Output the [X, Y] coordinate of the center of the cell containing the given text.  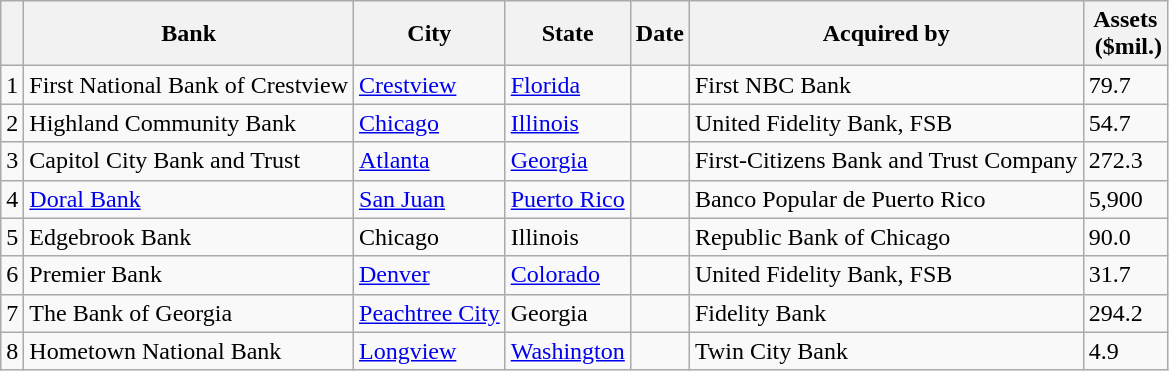
Washington [568, 351]
The Bank of Georgia [189, 313]
2 [12, 123]
First-Citizens Bank and Trust Company [886, 161]
Assets ($mil.) [1125, 34]
79.7 [1125, 85]
Puerto Rico [568, 199]
Fidelity Bank [886, 313]
First NBC Bank [886, 85]
Hometown National Bank [189, 351]
Doral Bank [189, 199]
90.0 [1125, 237]
Crestview [430, 85]
Bank [189, 34]
Denver [430, 275]
272.3 [1125, 161]
Colorado [568, 275]
Florida [568, 85]
5,900 [1125, 199]
Acquired by [886, 34]
4.9 [1125, 351]
3 [12, 161]
Peachtree City [430, 313]
4 [12, 199]
5 [12, 237]
Date [660, 34]
Twin City Bank [886, 351]
8 [12, 351]
City [430, 34]
State [568, 34]
Banco Popular de Puerto Rico [886, 199]
Atlanta [430, 161]
Highland Community Bank [189, 123]
1 [12, 85]
First National Bank of Crestview [189, 85]
Capitol City Bank and Trust [189, 161]
54.7 [1125, 123]
Premier Bank [189, 275]
Republic Bank of Chicago [886, 237]
San Juan [430, 199]
7 [12, 313]
Longview [430, 351]
31.7 [1125, 275]
6 [12, 275]
Edgebrook Bank [189, 237]
294.2 [1125, 313]
